Pinpoint the cell where the given text exists, returning its (X, Y) midpoint coordinate. 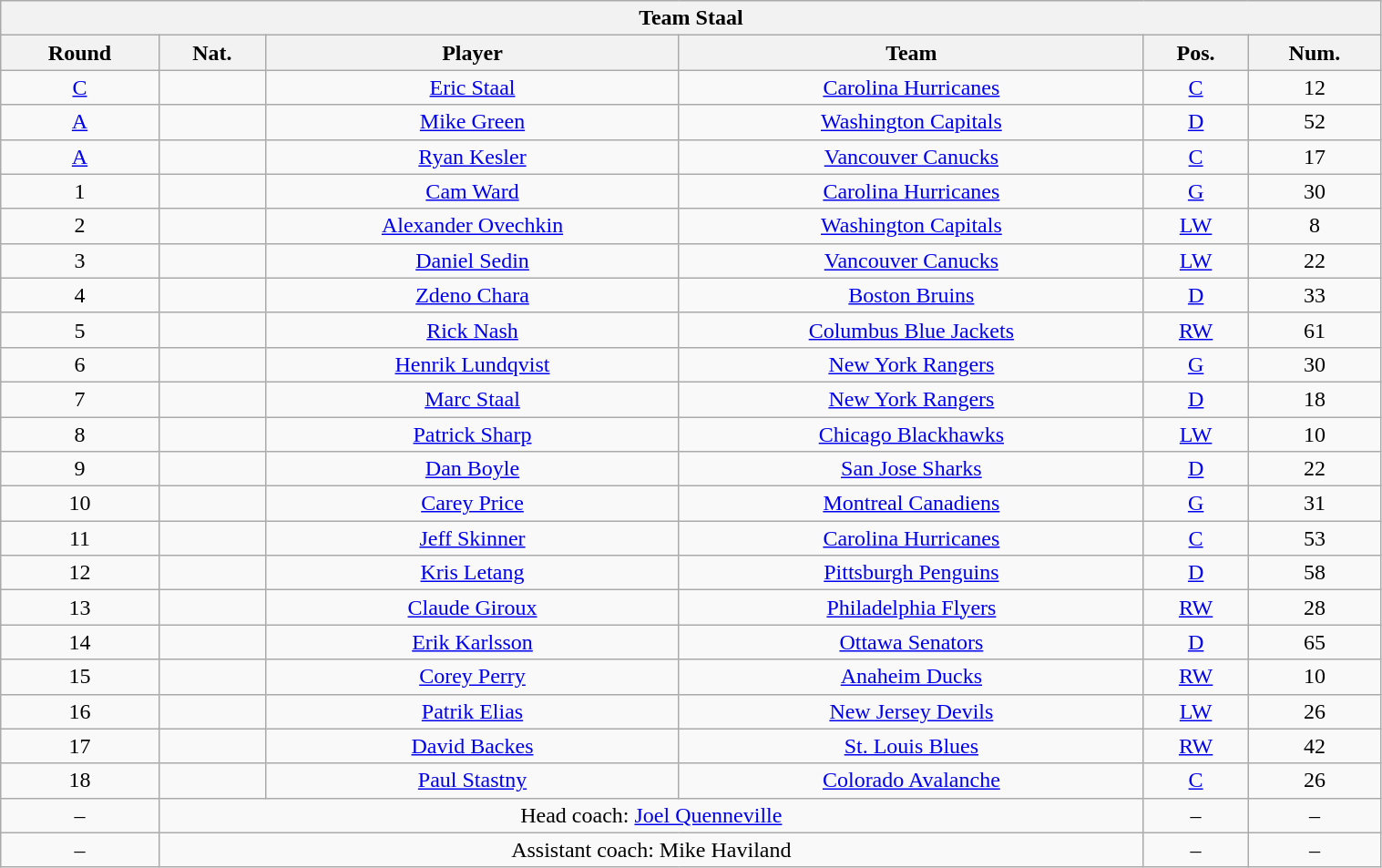
11 (80, 538)
31 (1315, 504)
Patrick Sharp (473, 434)
53 (1315, 538)
Columbus Blue Jackets (911, 330)
Team Staal (691, 18)
Jeff Skinner (473, 538)
Cam Ward (473, 191)
Chicago Blackhawks (911, 434)
5 (80, 330)
Henrik Lundqvist (473, 364)
St. Louis Blues (911, 746)
Mike Green (473, 122)
4 (80, 295)
Round (80, 53)
San Jose Sharks (911, 469)
Ryan Kesler (473, 157)
Player (473, 53)
Daniel Sedin (473, 260)
Claude Giroux (473, 608)
14 (80, 642)
Head coach: Joel Quenneville (650, 815)
61 (1315, 330)
Corey Perry (473, 677)
3 (80, 260)
Zdeno Chara (473, 295)
1 (80, 191)
Montreal Canadiens (911, 504)
Dan Boyle (473, 469)
13 (80, 608)
Kris Letang (473, 573)
Alexander Ovechkin (473, 226)
Pittsburgh Penguins (911, 573)
Patrik Elias (473, 711)
65 (1315, 642)
52 (1315, 122)
15 (80, 677)
Colorado Avalanche (911, 781)
Marc Staal (473, 399)
33 (1315, 295)
New Jersey Devils (911, 711)
Pos. (1195, 53)
Paul Stastny (473, 781)
Erik Karlsson (473, 642)
David Backes (473, 746)
Team (911, 53)
Carey Price (473, 504)
28 (1315, 608)
Anaheim Ducks (911, 677)
Nat. (211, 53)
Ottawa Senators (911, 642)
7 (80, 399)
Eric Staal (473, 87)
42 (1315, 746)
Assistant coach: Mike Haviland (650, 850)
Philadelphia Flyers (911, 608)
2 (80, 226)
Num. (1315, 53)
9 (80, 469)
Rick Nash (473, 330)
16 (80, 711)
6 (80, 364)
58 (1315, 573)
Boston Bruins (911, 295)
